Search for the cell housing the specified text and yield its (x, y) center coordinate. 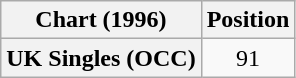
91 (248, 58)
Chart (1996) (101, 20)
UK Singles (OCC) (101, 58)
Position (248, 20)
